Pinpoint the cell where the given text exists, returning its [X, Y] midpoint coordinate. 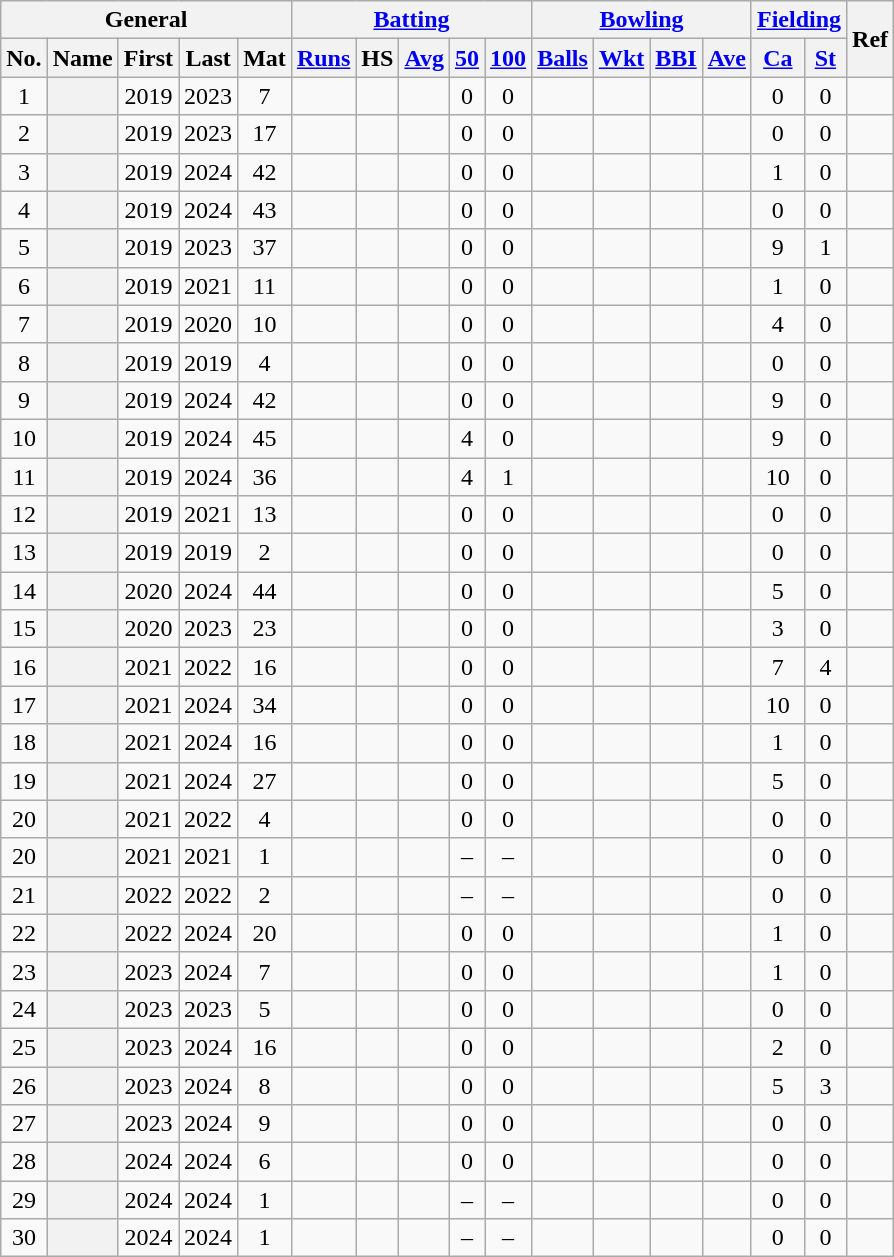
15 [24, 629]
100 [508, 58]
Fielding [798, 20]
Name [82, 58]
Ref [870, 39]
29 [24, 1200]
Ave [726, 58]
34 [265, 705]
44 [265, 591]
HS [378, 58]
No. [24, 58]
24 [24, 1009]
Batting [411, 20]
Bowling [642, 20]
22 [24, 933]
Mat [265, 58]
18 [24, 743]
21 [24, 895]
General [146, 20]
Avg [424, 58]
19 [24, 781]
14 [24, 591]
Ca [778, 58]
36 [265, 477]
Last [208, 58]
25 [24, 1047]
First [148, 58]
BBI [676, 58]
Balls [563, 58]
45 [265, 438]
37 [265, 248]
Runs [323, 58]
43 [265, 210]
50 [466, 58]
12 [24, 515]
28 [24, 1162]
St [825, 58]
Wkt [621, 58]
26 [24, 1085]
30 [24, 1238]
